Capture the cell that displays the provided text and extract its [X, Y] central coordinate. 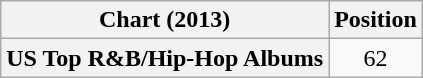
62 [376, 58]
US Top R&B/Hip-Hop Albums [165, 58]
Position [376, 20]
Chart (2013) [165, 20]
